For the text-containing cell, return its midpoint in [X, Y] coordinate format. 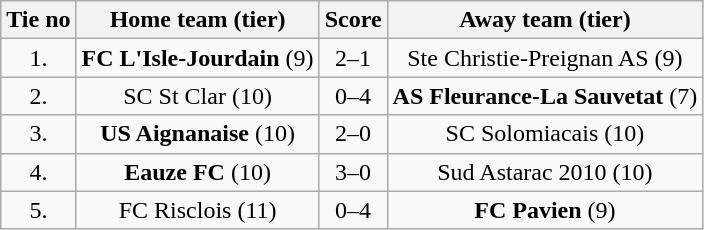
Sud Astarac 2010 (10) [545, 172]
Ste Christie-Preignan AS (9) [545, 58]
Away team (tier) [545, 20]
2–1 [353, 58]
FC Risclois (11) [198, 210]
FC Pavien (9) [545, 210]
AS Fleurance-La Sauvetat (7) [545, 96]
SC Solomiacais (10) [545, 134]
Score [353, 20]
SC St Clar (10) [198, 96]
FC L'Isle-Jourdain (9) [198, 58]
US Aignanaise (10) [198, 134]
4. [38, 172]
Tie no [38, 20]
2–0 [353, 134]
1. [38, 58]
2. [38, 96]
Eauze FC (10) [198, 172]
3. [38, 134]
3–0 [353, 172]
Home team (tier) [198, 20]
5. [38, 210]
